Scan for the cell matching the given text and deliver its (x, y) coordinate at center. 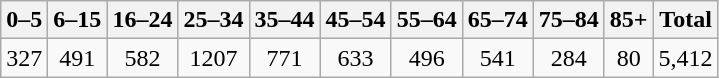
1207 (214, 58)
35–44 (284, 20)
80 (628, 58)
633 (356, 58)
491 (78, 58)
0–5 (24, 20)
16–24 (142, 20)
771 (284, 58)
Total (686, 20)
85+ (628, 20)
327 (24, 58)
45–54 (356, 20)
6–15 (78, 20)
75–84 (568, 20)
496 (426, 58)
5,412 (686, 58)
582 (142, 58)
55–64 (426, 20)
541 (498, 58)
65–74 (498, 20)
284 (568, 58)
25–34 (214, 20)
